Determine the (X, Y) coordinate at the center of the cell enclosing the given text.  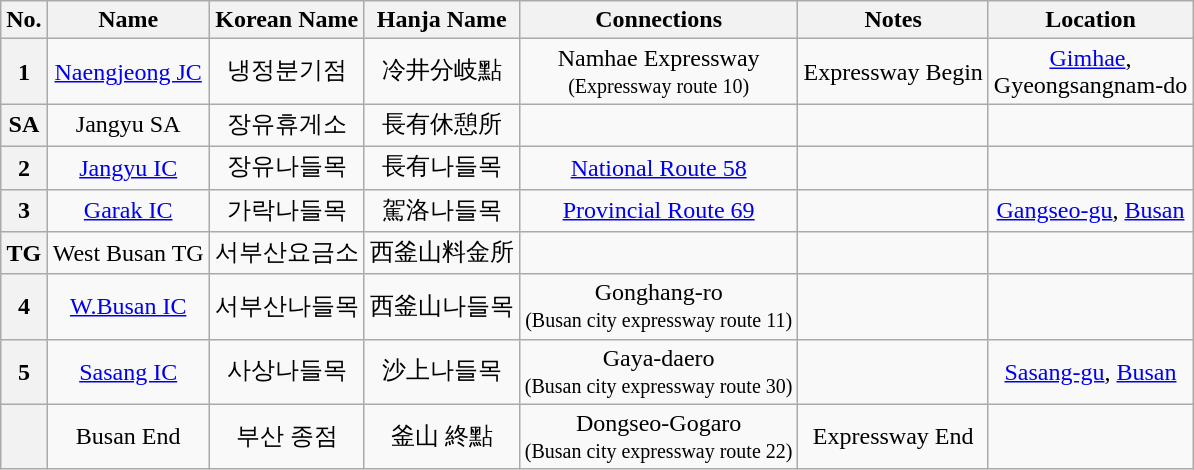
沙上나들목 (442, 372)
Location (1090, 20)
Expressway End (893, 436)
No. (24, 20)
사상나들목 (286, 372)
Gonghang-ro(Busan city expressway route 11) (658, 306)
冷井分岐點 (442, 72)
Jangyu SA (128, 126)
Name (128, 20)
釜山 終點 (442, 436)
냉정분기점 (286, 72)
Sasang IC (128, 372)
長有休憩所 (442, 126)
서부산나들목 (286, 306)
TG (24, 254)
Connections (658, 20)
Provincial Route 69 (658, 210)
1 (24, 72)
Naengjeong JC (128, 72)
West Busan TG (128, 254)
Gangseo-gu, Busan (1090, 210)
駕洛나들목 (442, 210)
Expressway Begin (893, 72)
W.Busan IC (128, 306)
3 (24, 210)
Gimhae,Gyeongsangnam-do (1090, 72)
Dongseo-Gogaro(Busan city expressway route 22) (658, 436)
Hanja Name (442, 20)
Jangyu IC (128, 168)
National Route 58 (658, 168)
Korean Name (286, 20)
Busan End (128, 436)
Namhae Expressway(Expressway route 10) (658, 72)
가락나들목 (286, 210)
Gaya-daero(Busan city expressway route 30) (658, 372)
장유나들목 (286, 168)
2 (24, 168)
Garak IC (128, 210)
Notes (893, 20)
西釜山나들목 (442, 306)
부산 종점 (286, 436)
Sasang-gu, Busan (1090, 372)
長有나들목 (442, 168)
장유휴게소 (286, 126)
4 (24, 306)
SA (24, 126)
5 (24, 372)
서부산요금소 (286, 254)
西釜山料金所 (442, 254)
